Determine the (X, Y) coordinate at the center of the cell enclosing the given text.  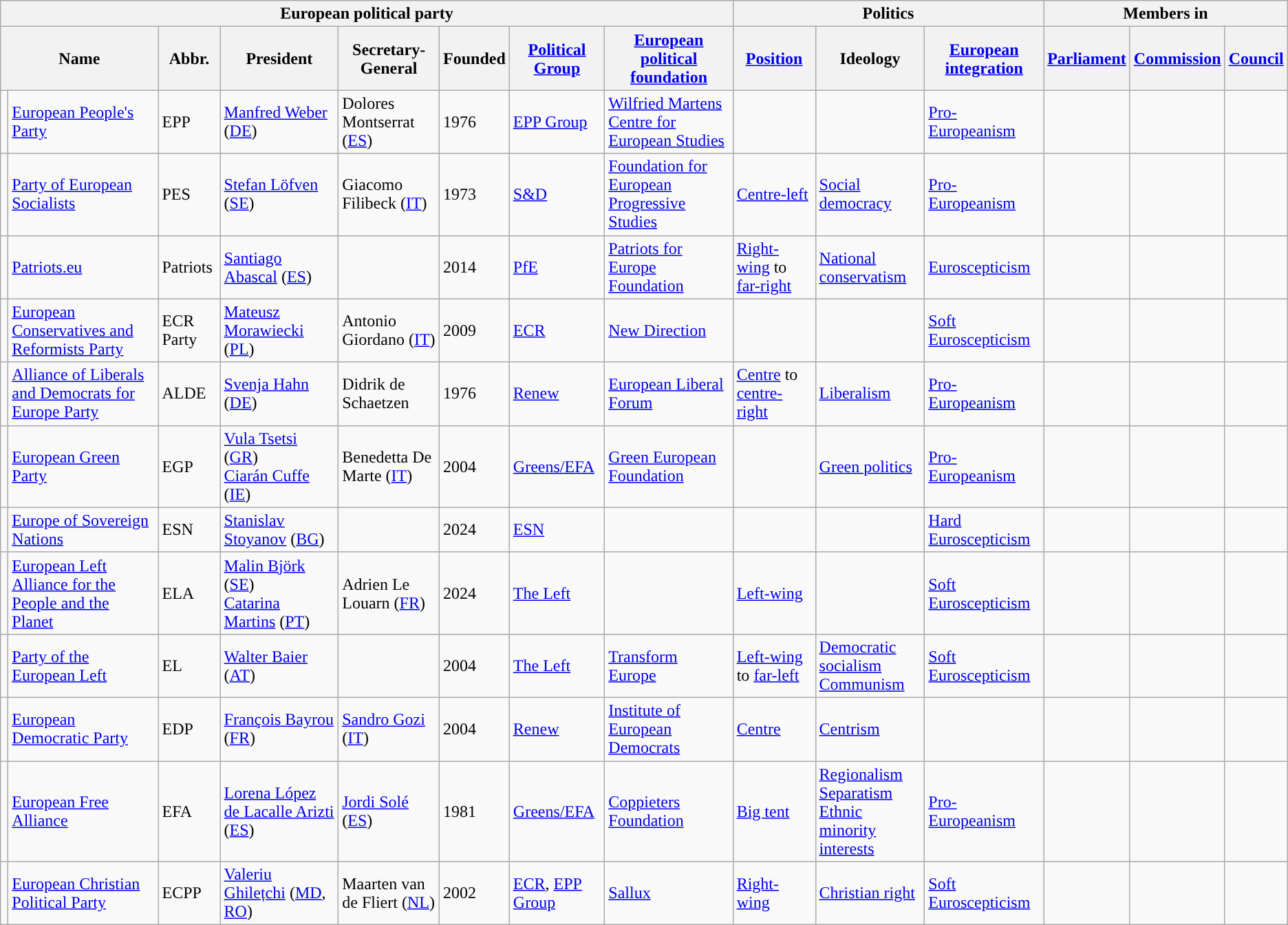
Christian right (870, 893)
Abbr. (189, 59)
Patriots for Europe Foundation (669, 267)
Patriots (189, 267)
Europe of Sovereign Nations (83, 530)
Parliament (1087, 59)
Antonio Giordano (IT) (389, 330)
Sandro Gozi (IT) (389, 729)
S&D (557, 194)
Dolores Montserrat (ES) (389, 122)
2009 (475, 330)
Institute of European Democrats (669, 729)
European Democratic Party (83, 729)
Position (774, 59)
Giacomo Filibeck (IT) (389, 194)
EPP Group (557, 122)
Commission (1177, 59)
Hard Euroscepticism (984, 530)
Left-wing to far-left (774, 666)
Founded (475, 59)
François Bayrou (FR) (279, 729)
Sallux (669, 893)
Green politics (870, 467)
European Conservatives and Reformists Party (83, 330)
Party of European Socialists (83, 194)
1981 (475, 811)
2014 (475, 267)
European political foundation (669, 59)
Left-wing (774, 593)
ECR Party (189, 330)
Alliance of Liberals and Democrats for Europe Party (83, 394)
EFA (189, 811)
Lorena López de Lacalle Arizti (ES) (279, 811)
Transform Europe (669, 666)
European integration (984, 59)
Wilfried Martens Centre for European Studies (669, 122)
Political Group (557, 59)
European political party (367, 14)
Stefan Löfven (SE) (279, 194)
Centre to centre-right (774, 394)
European Christian Political Party (83, 893)
2002 (475, 893)
Vula Tsetsi (GR)Ciarán Cuffe (IE) (279, 467)
ELA (189, 593)
Right-wing to far-right (774, 267)
Stanislav Stoyanov (BG) (279, 530)
Green European Foundation (669, 467)
1973 (475, 194)
Adrien Le Louarn (FR) (389, 593)
Malin Björk (SE)Catarina Martins (PT) (279, 593)
Name (80, 59)
Regionalism Separatism Ethnic minority interests (870, 811)
European Left Alliance for the People and the Planet (83, 593)
Coppieters Foundation (669, 811)
Foundation for European Progressive Studies (669, 194)
Didrik de Schaetzen (389, 394)
Centrism (870, 729)
EGP (189, 467)
ECPP (189, 893)
Patriots.eu (83, 267)
Democratic socialism Communism (870, 666)
Council (1256, 59)
EDP (189, 729)
European Liberal Forum (669, 394)
European Green Party (83, 467)
Right-wing (774, 893)
EL (189, 666)
National conservatism (870, 267)
Walter Baier (AT) (279, 666)
Centre-left (774, 194)
European Free Alliance (83, 811)
EPP (189, 122)
Maarten van de Fliert (NL) (389, 893)
Members in (1166, 14)
Liberalism (870, 394)
Social democracy (870, 194)
Benedetta De Marte (IT) (389, 467)
PfE (557, 267)
Politics (888, 14)
Euroscepticism (984, 267)
European People's Party (83, 122)
Party of the European Left (83, 666)
Valeriu Ghilețchi (MD, RO) (279, 893)
ECR (557, 330)
PES (189, 194)
New Direction (669, 330)
President (279, 59)
Centre (774, 729)
Secretary-General (389, 59)
Ideology (870, 59)
Big tent (774, 811)
ECR, EPP Group (557, 893)
Mateusz Morawiecki (PL) (279, 330)
Manfred Weber (DE) (279, 122)
ALDE (189, 394)
Jordi Solé (ES) (389, 811)
Santiago Abascal (ES) (279, 267)
Svenja Hahn (DE) (279, 394)
